Return [x, y] of the center of cell containing provided text 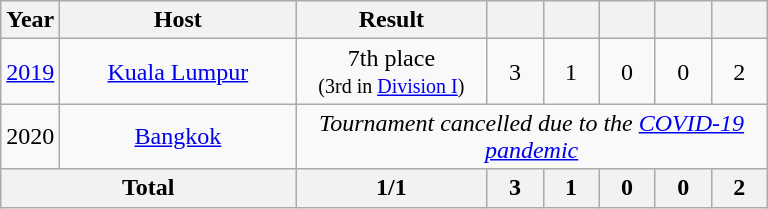
Bangkok [178, 136]
2019 [30, 72]
Total [148, 188]
2020 [30, 136]
Result [392, 20]
Host [178, 20]
Tournament cancelled due to the COVID-19 pandemic [532, 136]
Kuala Lumpur [178, 72]
7th place(3rd in Division I) [392, 72]
Year [30, 20]
1/1 [392, 188]
